Determine the [x, y] coordinate at the center of the cell enclosing the given text.  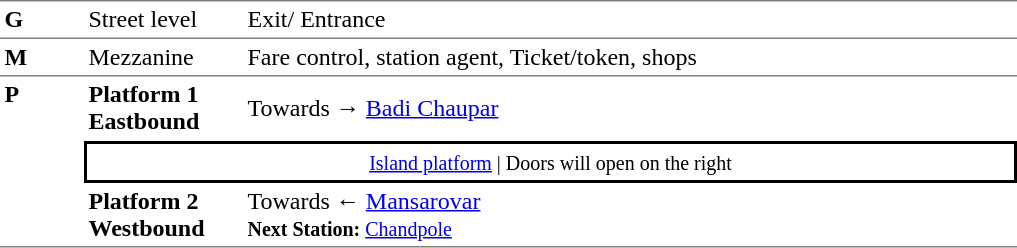
P [42, 162]
Platform 1Eastbound [164, 108]
Street level [164, 20]
Fare control, station agent, Ticket/token, shops [630, 58]
Mezzanine [164, 58]
Island platform | Doors will open on the right [550, 162]
Exit/ Entrance [630, 20]
G [42, 20]
Towards ← MansarovarNext Station: Chandpole [630, 215]
Towards → Badi Chaupar [630, 108]
Platform 2Westbound [164, 215]
M [42, 58]
